Determine the [x, y] coordinate at the center of the cell enclosing the given text.  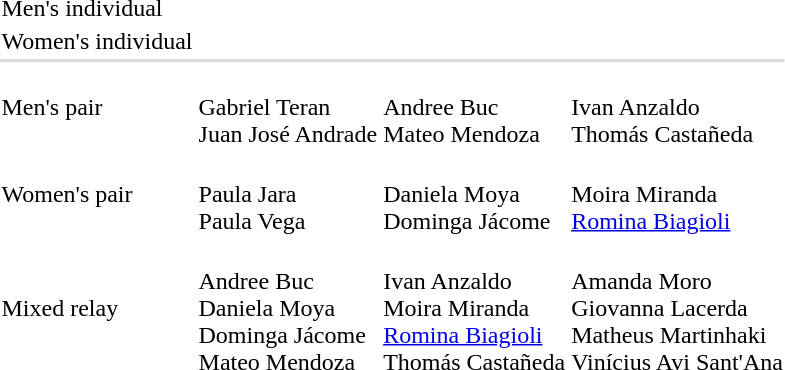
Women's individual [97, 41]
Ivan AnzaldoThomás Castañeda [678, 107]
Men's pair [97, 107]
Gabriel TeranJuan José Andrade [288, 107]
Moira MirandaRomina Biagioli [678, 194]
Women's pair [97, 194]
Paula JaraPaula Vega [288, 194]
Daniela MoyaDominga Jácome [474, 194]
Andree BucMateo Mendoza [474, 107]
